From the cell containing the given text, extract its center point as [X, Y] coordinate. 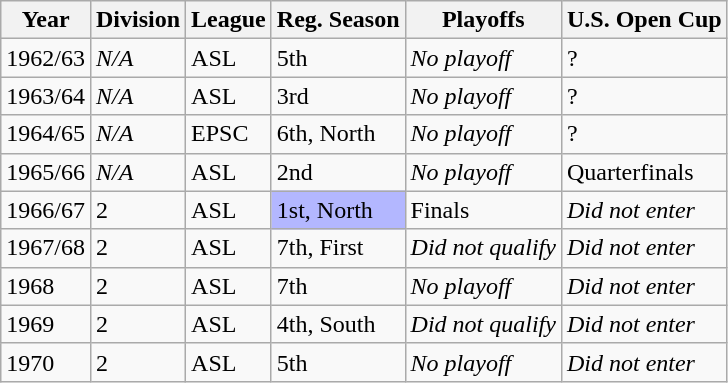
Finals [483, 210]
4th, South [338, 324]
1st, North [338, 210]
Division [138, 20]
7th [338, 286]
1969 [46, 324]
1968 [46, 286]
7th, First [338, 248]
1962/63 [46, 58]
Reg. Season [338, 20]
1970 [46, 362]
Quarterfinals [644, 172]
League [229, 20]
1967/68 [46, 248]
1965/66 [46, 172]
1963/64 [46, 96]
6th, North [338, 134]
U.S. Open Cup [644, 20]
2nd [338, 172]
Year [46, 20]
Playoffs [483, 20]
1964/65 [46, 134]
EPSC [229, 134]
3rd [338, 96]
1966/67 [46, 210]
